Return (x, y) of the center of cell containing provided text 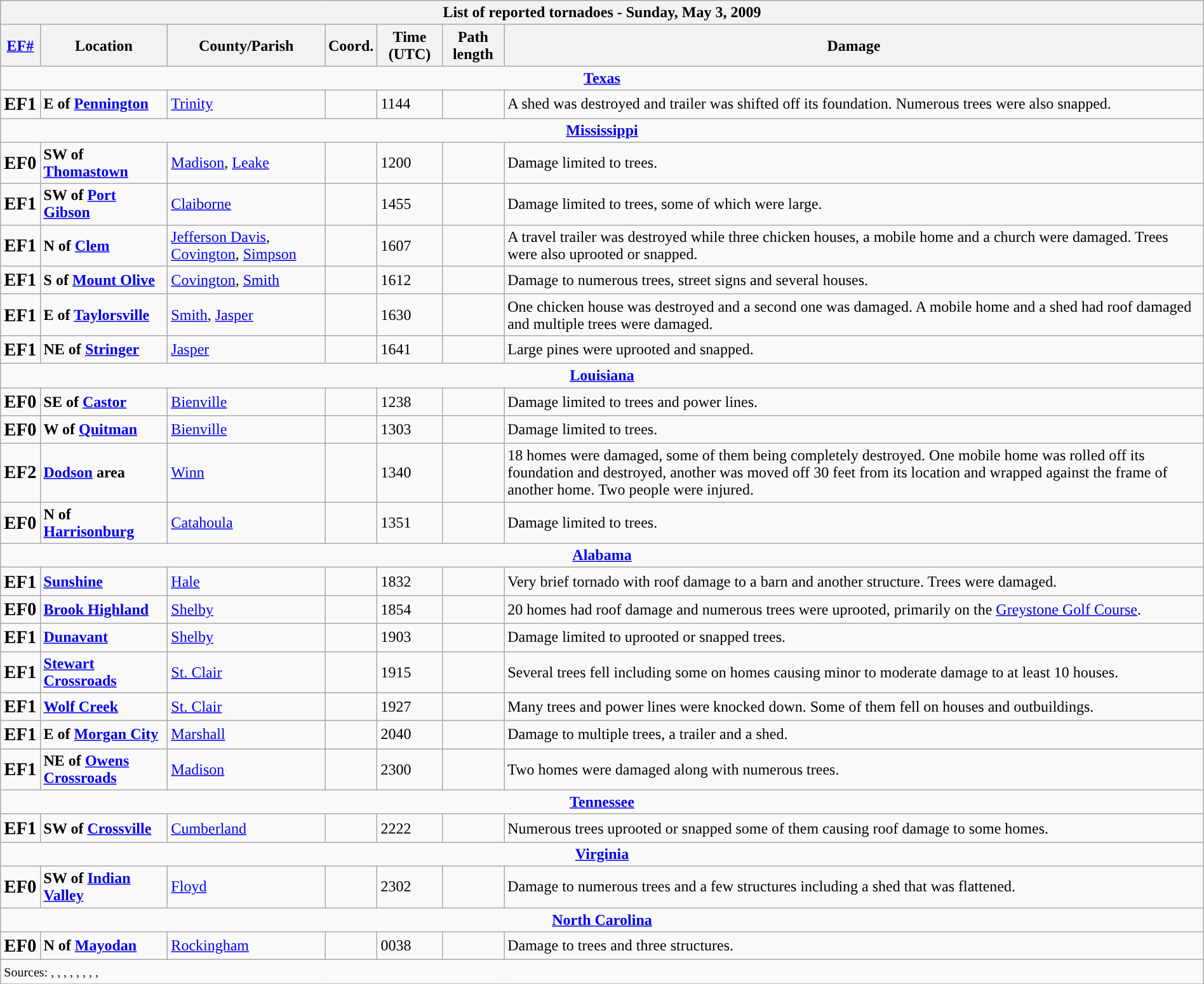
Dunavant (104, 637)
Mississippi (602, 130)
1832 (410, 582)
1351 (410, 523)
Several trees fell including some on homes causing minor to moderate damage to at least 10 houses. (854, 672)
0038 (410, 946)
Location (104, 46)
Time (UTC) (410, 46)
Madison, Leake (246, 163)
N of Clem (104, 245)
Jefferson Davis, Covington, Simpson (246, 245)
Louisiana (602, 375)
SW of Port Gibson (104, 204)
Damage limited to trees, some of which were large. (854, 204)
2302 (410, 886)
Dodson area (104, 473)
1612 (410, 280)
Hale (246, 582)
1455 (410, 204)
Coord. (351, 46)
Smith, Jasper (246, 315)
Damage (854, 46)
Texas (602, 78)
A shed was destroyed and trailer was shifted off its foundation. Numerous trees were also snapped. (854, 104)
N of Mayodan (104, 946)
E of Taylorsville (104, 315)
Floyd (246, 886)
1915 (410, 672)
Two homes were damaged along with numerous trees. (854, 769)
Alabama (602, 555)
S of Mount Olive (104, 280)
2222 (410, 828)
2300 (410, 769)
Damage limited to trees and power lines. (854, 401)
Damage to trees and three structures. (854, 946)
Damage to numerous trees and a few structures including a shed that was flattened. (854, 886)
Winn (246, 473)
N of Harrisonburg (104, 523)
Madison (246, 769)
One chicken house was destroyed and a second one was damaged. A mobile home and a shed had roof damaged and multiple trees were damaged. (854, 315)
EF# (20, 46)
EF2 (20, 473)
Brook Highland (104, 609)
Sunshine (104, 582)
SE of Castor (104, 401)
Catahoula (246, 523)
Wolf Creek (104, 707)
Damage to numerous trees, street signs and several houses. (854, 280)
Claiborne (246, 204)
Stewart Crossroads (104, 672)
1238 (410, 401)
Numerous trees uprooted or snapped some of them causing roof damage to some homes. (854, 828)
Path length (473, 46)
SW of Thomastown (104, 163)
Virginia (602, 854)
1303 (410, 430)
E of Morgan City (104, 735)
Cumberland (246, 828)
Many trees and power lines were knocked down. Some of them fell on houses and outbuildings. (854, 707)
1903 (410, 637)
20 homes had roof damage and numerous trees were uprooted, primarily on the Greystone Golf Course. (854, 609)
Trinity (246, 104)
1200 (410, 163)
NE of Stringer (104, 349)
1854 (410, 609)
1641 (410, 349)
Sources: , , , , , , , , (602, 972)
1144 (410, 104)
Rockingham (246, 946)
2040 (410, 735)
W of Quitman (104, 430)
North Carolina (602, 920)
Tennessee (602, 802)
Jasper (246, 349)
Marshall (246, 735)
E of Pennington (104, 104)
1607 (410, 245)
Damage to multiple trees, a trailer and a shed. (854, 735)
A travel trailer was destroyed while three chicken houses, a mobile home and a church were damaged. Trees were also uprooted or snapped. (854, 245)
SW of Indian Valley (104, 886)
Large pines were uprooted and snapped. (854, 349)
Very brief tornado with roof damage to a barn and another structure. Trees were damaged. (854, 582)
1630 (410, 315)
Covington, Smith (246, 280)
County/Parish (246, 46)
1340 (410, 473)
List of reported tornadoes - Sunday, May 3, 2009 (602, 13)
SW of Crossville (104, 828)
Damage limited to uprooted or snapped trees. (854, 637)
1927 (410, 707)
NE of Owens Crossroads (104, 769)
